Extract the (x, y) coordinate from the center of the cell holding the provided text.  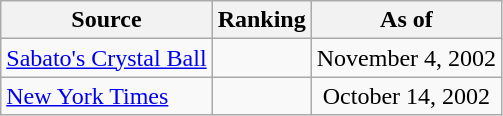
October 14, 2002 (406, 96)
November 4, 2002 (406, 58)
New York Times (106, 96)
Sabato's Crystal Ball (106, 58)
As of (406, 20)
Ranking (262, 20)
Source (106, 20)
